Detect which cell encompasses the target text, then output its [X, Y] center coordinate. 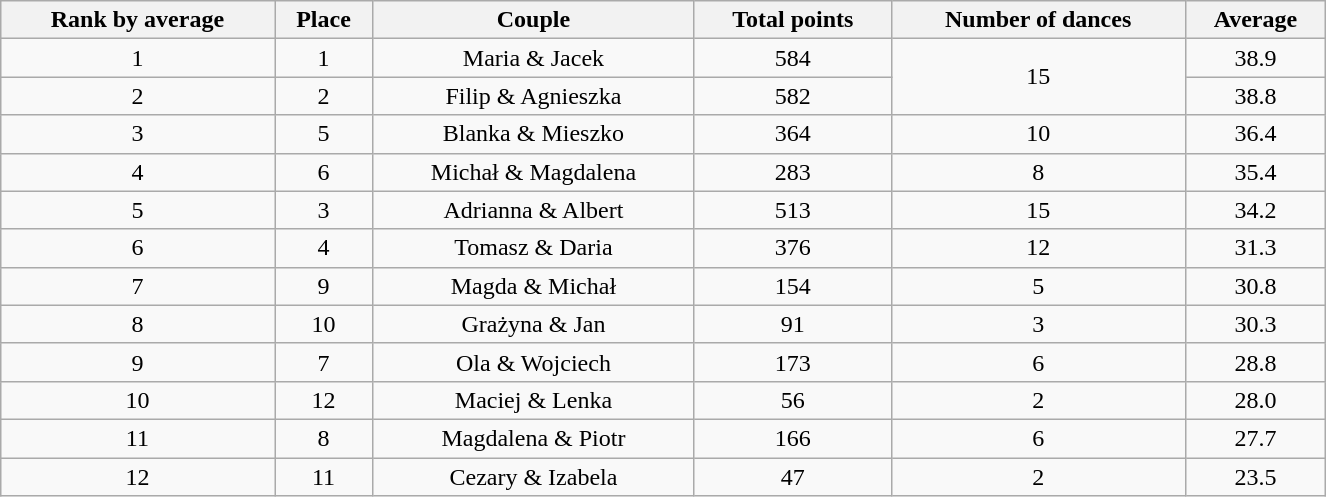
582 [792, 96]
Tomasz & Daria [533, 248]
Michał & Magdalena [533, 172]
Grażyna & Jan [533, 324]
47 [792, 477]
Blanka & Mieszko [533, 134]
376 [792, 248]
513 [792, 210]
28.0 [1256, 400]
173 [792, 362]
30.3 [1256, 324]
91 [792, 324]
28.8 [1256, 362]
166 [792, 438]
Filip & Agnieszka [533, 96]
Maria & Jacek [533, 58]
38.9 [1256, 58]
Average [1256, 20]
Rank by average [137, 20]
35.4 [1256, 172]
Cezary & Izabela [533, 477]
Total points [792, 20]
Maciej & Lenka [533, 400]
Place [324, 20]
31.3 [1256, 248]
Ola & Wojciech [533, 362]
Couple [533, 20]
56 [792, 400]
283 [792, 172]
23.5 [1256, 477]
27.7 [1256, 438]
154 [792, 286]
Number of dances [1038, 20]
Magda & Michał [533, 286]
364 [792, 134]
Magdalena & Piotr [533, 438]
36.4 [1256, 134]
34.2 [1256, 210]
584 [792, 58]
Adrianna & Albert [533, 210]
38.8 [1256, 96]
30.8 [1256, 286]
